Detect which cell encompasses the target text, then output its [X, Y] center coordinate. 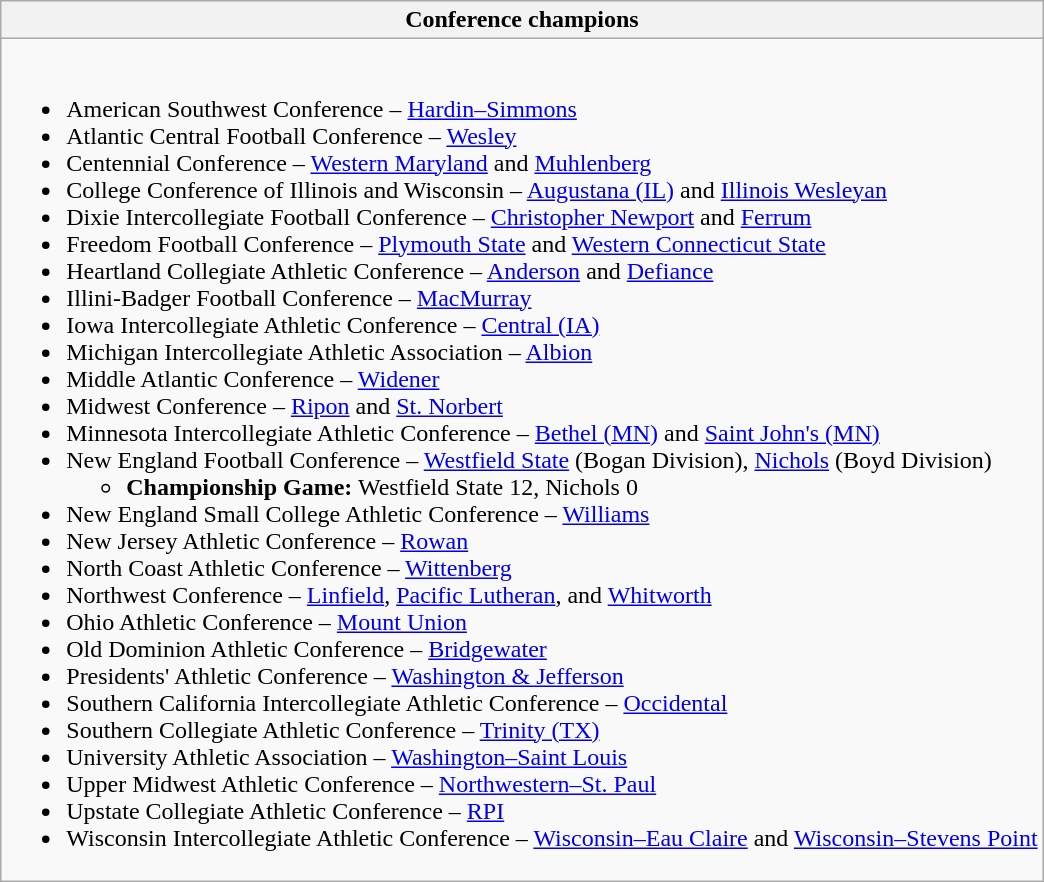
Conference champions [522, 20]
